Return [X, Y] of the center of cell containing provided text 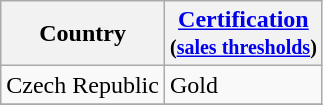
Certification(sales thresholds) [243, 34]
Czech Republic [83, 85]
Country [83, 34]
Gold [243, 85]
